Provide the (x, y) coordinate of the cell's center where the given text is located.  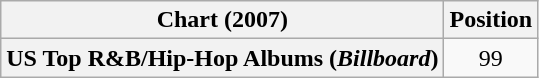
US Top R&B/Hip-Hop Albums (Billboard) (222, 58)
Position (491, 20)
99 (491, 58)
Chart (2007) (222, 20)
